Return the [X, Y] coordinate for the center point of the cell that contains the specified text.  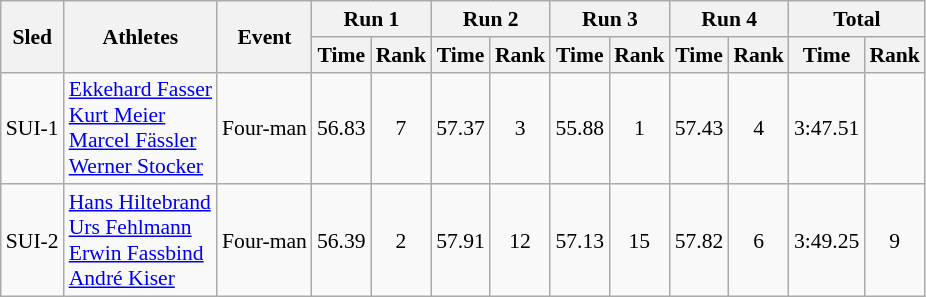
57.82 [700, 241]
2 [402, 241]
SUI-1 [32, 128]
Hans HiltebrandUrs FehlmannErwin FassbindAndré Kiser [140, 241]
Run 1 [372, 19]
57.37 [460, 128]
Ekkehard FasserKurt MeierMarcel FässlerWerner Stocker [140, 128]
3 [520, 128]
Run 4 [730, 19]
57.43 [700, 128]
4 [758, 128]
15 [640, 241]
6 [758, 241]
Run 2 [490, 19]
1 [640, 128]
Athletes [140, 36]
9 [894, 241]
Sled [32, 36]
3:49.25 [826, 241]
56.83 [342, 128]
Run 3 [610, 19]
Total [857, 19]
12 [520, 241]
Event [264, 36]
56.39 [342, 241]
3:47.51 [826, 128]
57.13 [580, 241]
57.91 [460, 241]
SUI-2 [32, 241]
7 [402, 128]
55.88 [580, 128]
